Provide the [X, Y] coordinate of the cell's center where the given text is located.  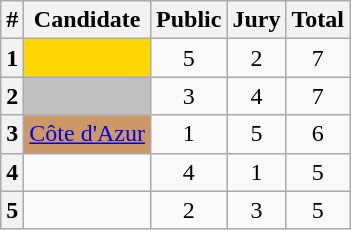
Candidate [88, 20]
Côte d'Azur [88, 134]
Public [189, 20]
Total [318, 20]
Jury [256, 20]
6 [318, 134]
# [12, 20]
